For the text-containing cell, return its midpoint in (x, y) coordinate format. 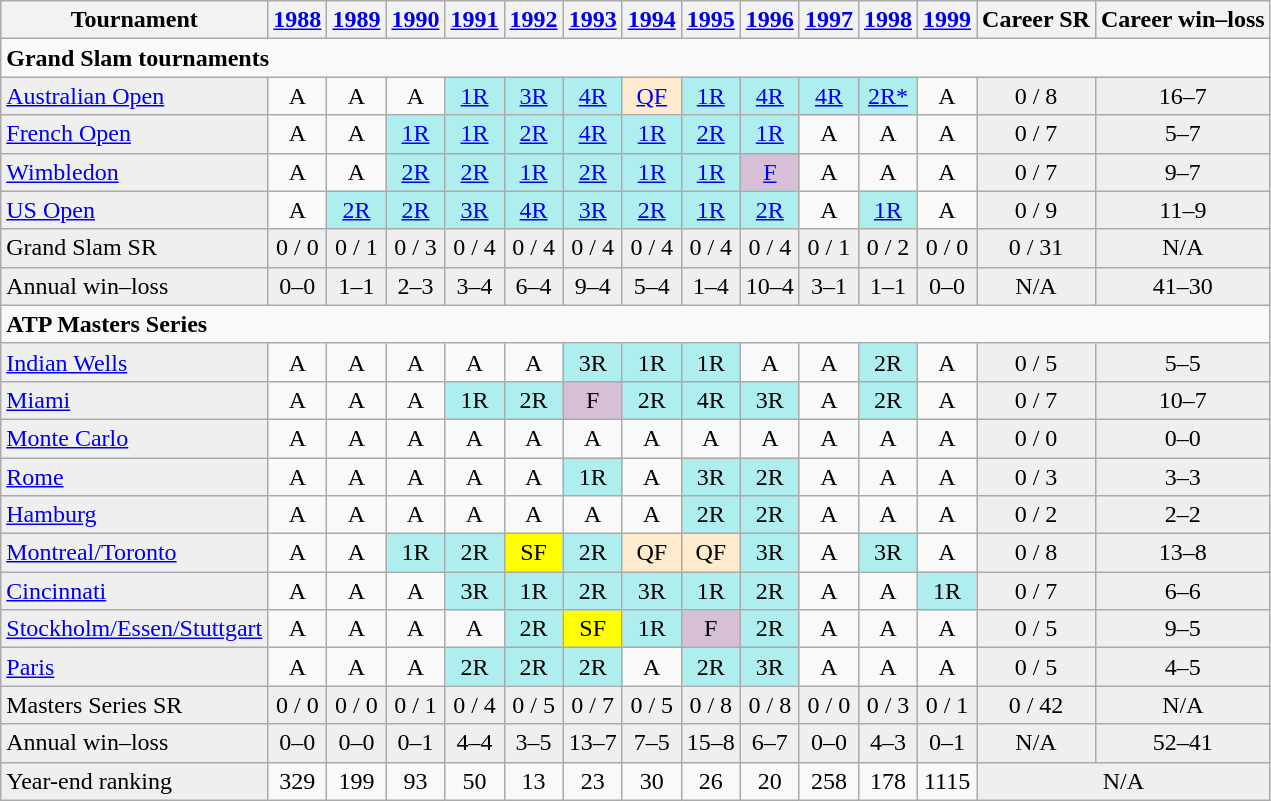
Indian Wells (134, 362)
1995 (710, 20)
Career win–loss (1182, 20)
13 (534, 781)
13–7 (592, 743)
3–4 (474, 286)
30 (652, 781)
1–4 (710, 286)
1989 (356, 20)
15–8 (710, 743)
9–4 (592, 286)
Grand Slam tournaments (636, 58)
Career SR (1036, 20)
Grand Slam SR (134, 248)
6–7 (770, 743)
5–7 (1182, 134)
23 (592, 781)
1999 (948, 20)
11–9 (1182, 210)
6–6 (1182, 591)
Monte Carlo (134, 438)
Australian Open (134, 96)
41–30 (1182, 286)
0 / 31 (1036, 248)
1997 (828, 20)
Stockholm/Essen/Stuttgart (134, 629)
52–41 (1182, 743)
Wimbledon (134, 172)
1115 (948, 781)
6–4 (534, 286)
5–4 (652, 286)
93 (416, 781)
Paris (134, 667)
3–1 (828, 286)
2–3 (416, 286)
Rome (134, 477)
7–5 (652, 743)
1990 (416, 20)
5–5 (1182, 362)
4–4 (474, 743)
Year-end ranking (134, 781)
13–8 (1182, 553)
Cincinnati (134, 591)
0 / 42 (1036, 705)
1993 (592, 20)
2–2 (1182, 515)
1992 (534, 20)
199 (356, 781)
16–7 (1182, 96)
10–4 (770, 286)
1996 (770, 20)
20 (770, 781)
9–7 (1182, 172)
258 (828, 781)
1991 (474, 20)
1998 (888, 20)
Miami (134, 400)
26 (710, 781)
4–5 (1182, 667)
329 (298, 781)
178 (888, 781)
3–3 (1182, 477)
Tournament (134, 20)
ATP Masters Series (636, 324)
French Open (134, 134)
Montreal/Toronto (134, 553)
Hamburg (134, 515)
50 (474, 781)
3–5 (534, 743)
10–7 (1182, 400)
2R* (888, 96)
4–3 (888, 743)
US Open (134, 210)
1988 (298, 20)
Masters Series SR (134, 705)
1994 (652, 20)
0 / 9 (1036, 210)
9–5 (1182, 629)
